Output the (X, Y) coordinate of the center of the cell containing the given text.  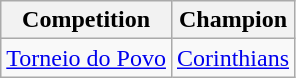
Torneio do Povo (86, 58)
Champion (232, 20)
Competition (86, 20)
Corinthians (232, 58)
